From the cell containing the given text, extract its center point as [x, y] coordinate. 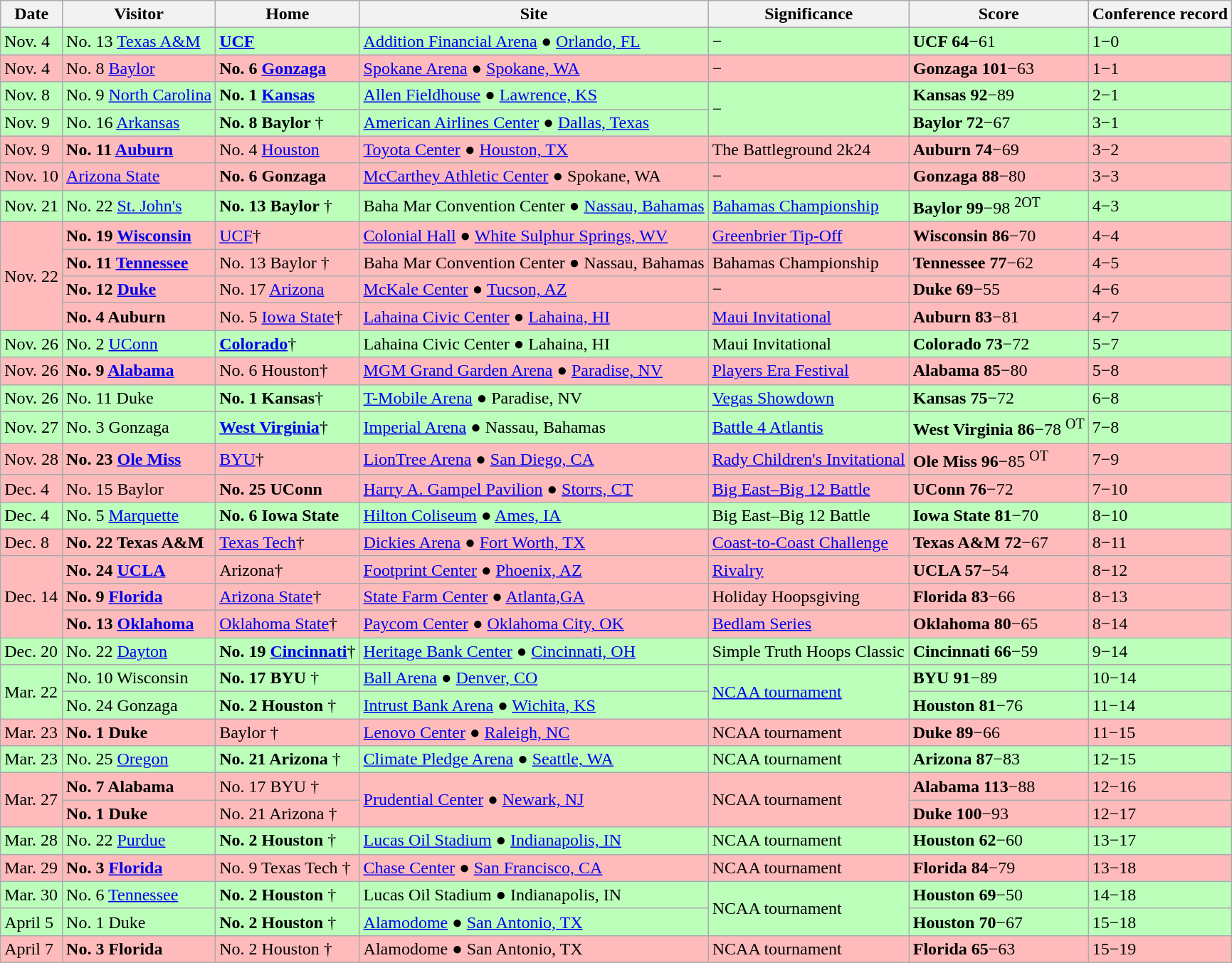
4−7 [1160, 317]
No. 25 UConn [288, 488]
No. 10 Wisconsin [139, 678]
Duke 100−93 [999, 814]
Site [534, 14]
No. 9 North Carolina [139, 95]
Colorado† [288, 344]
Climate Pledge Arena ● Seattle, WA [534, 759]
April 5 [31, 922]
Wisconsin 86−70 [999, 236]
Gonzaga 88−80 [999, 177]
Intrust Bank Arena ● Wichita, KS [534, 705]
Texas A&M 72−67 [999, 542]
Imperial Arena ● Nassau, Bahamas [534, 427]
11−14 [1160, 705]
14−18 [1160, 895]
Players Era Festival [809, 371]
Kansas 75−72 [999, 398]
No. 13 Oklahoma [139, 624]
Nov. 10 [31, 177]
Hilton Coliseum ● Ames, IA [534, 515]
3−2 [1160, 149]
UCLA 57−54 [999, 569]
4−3 [1160, 206]
Coast-to-Coast Challenge [809, 542]
No. 9 Texas Tech † [288, 868]
13−17 [1160, 841]
No. 6 Iowa State [288, 515]
Nov. 27 [31, 427]
LionTree Arena ● San Diego, CA [534, 460]
1−1 [1160, 68]
No. 8 Baylor † [288, 122]
Harry A. Gampel Pavilion ● Storrs, CT [534, 488]
15−19 [1160, 949]
Mar. 22 [31, 692]
Score [999, 14]
Rivalry [809, 569]
Florida 83−66 [999, 597]
No. 6 Tennessee [139, 895]
Bedlam Series [809, 624]
Dec. 8 [31, 542]
Toyota Center ● Houston, TX [534, 149]
T-Mobile Arena ● Paradise, NV [534, 398]
BYU† [288, 460]
Dickies Arena ● Fort Worth, TX [534, 542]
Heritage Bank Center ● Cincinnati, OH [534, 651]
No. 13 Texas A&M [139, 41]
9−14 [1160, 651]
8−11 [1160, 542]
Home [288, 14]
3−3 [1160, 177]
8−10 [1160, 515]
Ball Arena ● Denver, CO [534, 678]
Duke 69−55 [999, 290]
No. 24 Gonzaga [139, 705]
Mar. 28 [31, 841]
UConn 76−72 [999, 488]
No. 8 Baylor [139, 68]
No. 9 Florida [139, 597]
Paycom Center ● Oklahoma City, OK [534, 624]
Nov. 21 [31, 206]
12−15 [1160, 759]
Nov. 22 [31, 276]
Baylor 72−67 [999, 122]
7−8 [1160, 427]
Conference record [1160, 14]
4−4 [1160, 236]
No. 6 Houston† [288, 371]
Oklahoma 80−65 [999, 624]
Duke 89−66 [999, 732]
10−14 [1160, 678]
Tennessee 77−62 [999, 263]
Houston 81−76 [999, 705]
Nov. 8 [31, 95]
State Farm Center ● Atlanta,GA [534, 597]
No. 22 Purdue [139, 841]
Alabama 85−80 [999, 371]
Vegas Showdown [809, 398]
Greenbrier Tip-Off [809, 236]
No. 4 Auburn [139, 317]
Texas Tech† [288, 542]
No. 25 Oregon [139, 759]
Visitor [139, 14]
Baylor † [288, 732]
Houston 70−67 [999, 922]
Arizona† [288, 569]
No. 1 Kansas† [288, 398]
15−18 [1160, 922]
No. 22 Dayton [139, 651]
Footprint Center ● Phoenix, AZ [534, 569]
7−10 [1160, 488]
UCF [288, 41]
Auburn 74−69 [999, 149]
Florida 84−79 [999, 868]
Arizona 87−83 [999, 759]
UCF† [288, 236]
8−12 [1160, 569]
McCarthey Athletic Center ● Spokane, WA [534, 177]
No. 3 Gonzaga [139, 427]
3−1 [1160, 122]
No. 7 Alabama [139, 786]
Mar. 29 [31, 868]
7−9 [1160, 460]
No. 9 Alabama [139, 371]
No. 19 Cincinnati† [288, 651]
No. 19 Wisconsin [139, 236]
No. 23 Ole Miss [139, 460]
13−18 [1160, 868]
Dec. 14 [31, 596]
Ole Miss 96−85 OT [999, 460]
2−1 [1160, 95]
Colorado 73−72 [999, 344]
Battle 4 Atlantis [809, 427]
6−8 [1160, 398]
Auburn 83−81 [999, 317]
12−16 [1160, 786]
Alabama 113−88 [999, 786]
No. 16 Arkansas [139, 122]
No. 2 UConn [139, 344]
No. 1 Kansas [288, 95]
Mar. 30 [31, 895]
Holiday Hoopsgiving [809, 597]
The Battleground 2k24 [809, 149]
Arizona State† [288, 597]
Nov. 28 [31, 460]
No. 5 Marquette [139, 515]
No. 22 St. John's [139, 206]
11−15 [1160, 732]
1−0 [1160, 41]
Gonzaga 101−63 [999, 68]
Chase Center ● San Francisco, CA [534, 868]
Significance [809, 14]
No. 22 Texas A&M [139, 542]
Allen Fieldhouse ● Lawrence, KS [534, 95]
UCF 64−61 [999, 41]
Oklahoma State† [288, 624]
BYU 91−89 [999, 678]
Colonial Hall ● White Sulphur Springs, WV [534, 236]
No. 24 UCLA [139, 569]
Florida 65−63 [999, 949]
Prudential Center ● Newark, NJ [534, 800]
12−17 [1160, 814]
West Virginia† [288, 427]
Date [31, 14]
5−8 [1160, 371]
8−13 [1160, 597]
Arizona State [139, 177]
No. 17 Arizona [288, 290]
Cincinnati 66−59 [999, 651]
Simple Truth Hoops Classic [809, 651]
4−5 [1160, 263]
Houston 69−50 [999, 895]
American Airlines Center ● Dallas, Texas [534, 122]
April 7 [31, 949]
West Virginia 86−78 OT [999, 427]
No. 4 Houston [288, 149]
No. 11 Duke [139, 398]
Lenovo Center ● Raleigh, NC [534, 732]
No. 15 Baylor [139, 488]
5−7 [1160, 344]
Baylor 99−98 2OT [999, 206]
No. 11 Tennessee [139, 263]
Iowa State 81−70 [999, 515]
Mar. 27 [31, 800]
No. 5 Iowa State† [288, 317]
Addition Financial Arena ● Orlando, FL [534, 41]
4−6 [1160, 290]
Rady Children's Invitational [809, 460]
MGM Grand Garden Arena ● Paradise, NV [534, 371]
Kansas 92−89 [999, 95]
Houston 62−60 [999, 841]
No. 12 Duke [139, 290]
Spokane Arena ● Spokane, WA [534, 68]
8−14 [1160, 624]
No. 11 Auburn [139, 149]
Dec. 20 [31, 651]
McKale Center ● Tucson, AZ [534, 290]
